Output the (x, y) coordinate of the center of the cell containing the given text.  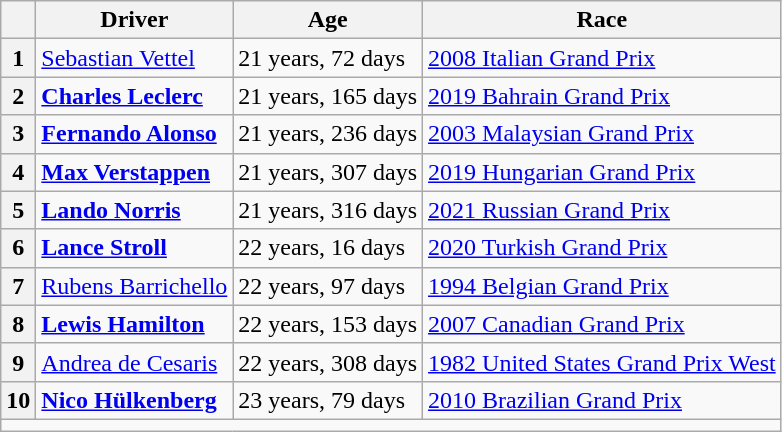
22 years, 16 days (328, 248)
Fernando Alonso (134, 134)
22 years, 153 days (328, 324)
Lando Norris (134, 210)
22 years, 308 days (328, 362)
1982 United States Grand Prix West (602, 362)
Nico Hülkenberg (134, 400)
4 (18, 172)
3 (18, 134)
1994 Belgian Grand Prix (602, 286)
Age (328, 20)
5 (18, 210)
Race (602, 20)
2007 Canadian Grand Prix (602, 324)
2008 Italian Grand Prix (602, 58)
2010 Brazilian Grand Prix (602, 400)
7 (18, 286)
Driver (134, 20)
21 years, 72 days (328, 58)
21 years, 236 days (328, 134)
1 (18, 58)
2003 Malaysian Grand Prix (602, 134)
2019 Hungarian Grand Prix (602, 172)
2020 Turkish Grand Prix (602, 248)
Andrea de Cesaris (134, 362)
21 years, 307 days (328, 172)
Lance Stroll (134, 248)
21 years, 165 days (328, 96)
23 years, 79 days (328, 400)
21 years, 316 days (328, 210)
22 years, 97 days (328, 286)
Sebastian Vettel (134, 58)
6 (18, 248)
Rubens Barrichello (134, 286)
Lewis Hamilton (134, 324)
Max Verstappen (134, 172)
2021 Russian Grand Prix (602, 210)
9 (18, 362)
2019 Bahrain Grand Prix (602, 96)
8 (18, 324)
Charles Leclerc (134, 96)
2 (18, 96)
10 (18, 400)
